Output the [x, y] coordinate of the center of the cell containing the given text.  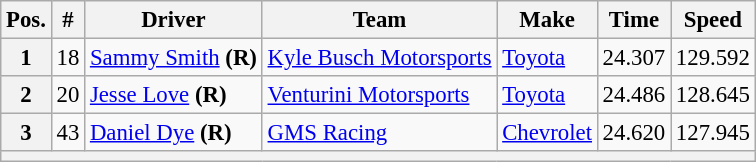
Team [380, 20]
128.645 [714, 95]
129.592 [714, 58]
Kyle Busch Motorsports [380, 58]
Make [547, 20]
24.307 [634, 58]
Venturini Motorsports [380, 95]
43 [68, 133]
3 [26, 133]
127.945 [714, 133]
GMS Racing [380, 133]
Time [634, 20]
Pos. [26, 20]
18 [68, 58]
1 [26, 58]
2 [26, 95]
Speed [714, 20]
Driver [174, 20]
24.620 [634, 133]
Jesse Love (R) [174, 95]
Chevrolet [547, 133]
Daniel Dye (R) [174, 133]
24.486 [634, 95]
Sammy Smith (R) [174, 58]
20 [68, 95]
# [68, 20]
